Find where the given text appears and provide that cell's center as (X, Y) coordinate. 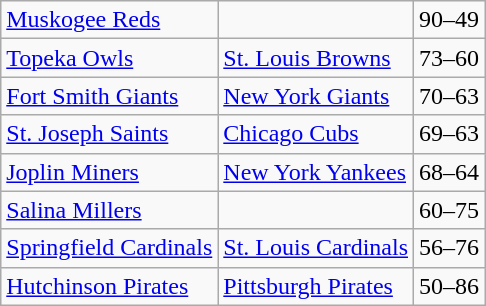
St. Joseph Saints (110, 134)
69–63 (450, 134)
Salina Millers (110, 210)
50–86 (450, 286)
73–60 (450, 58)
St. Louis Cardinals (316, 248)
Springfield Cardinals (110, 248)
60–75 (450, 210)
Fort Smith Giants (110, 96)
New York Giants (316, 96)
Chicago Cubs (316, 134)
Joplin Miners (110, 172)
Pittsburgh Pirates (316, 286)
68–64 (450, 172)
Hutchinson Pirates (110, 286)
Muskogee Reds (110, 20)
90–49 (450, 20)
70–63 (450, 96)
Topeka Owls (110, 58)
56–76 (450, 248)
St. Louis Browns (316, 58)
New York Yankees (316, 172)
